From the cell containing the given text, extract its center point as [X, Y] coordinate. 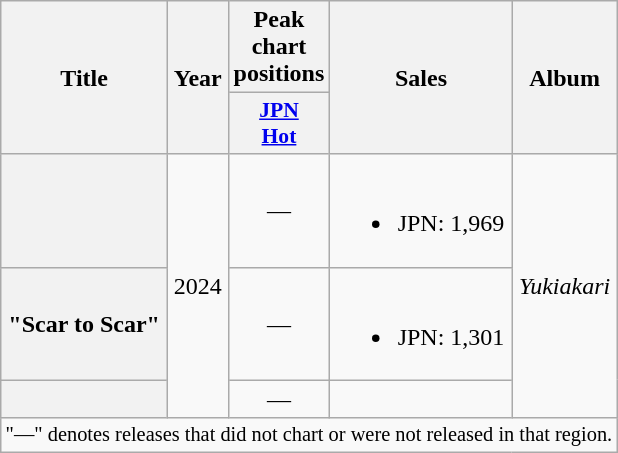
Title [84, 78]
"Scar to Scar" [84, 324]
JPN: 1,301 [421, 324]
Yukiakari [564, 286]
JPNHot [279, 124]
Year [198, 78]
JPN: 1,969 [421, 210]
2024 [198, 286]
Sales [421, 78]
Album [564, 78]
Peak chart positions [279, 47]
"—" denotes releases that did not chart or were not released in that region. [309, 435]
